Find where the given text appears and provide that cell's center as [x, y] coordinate. 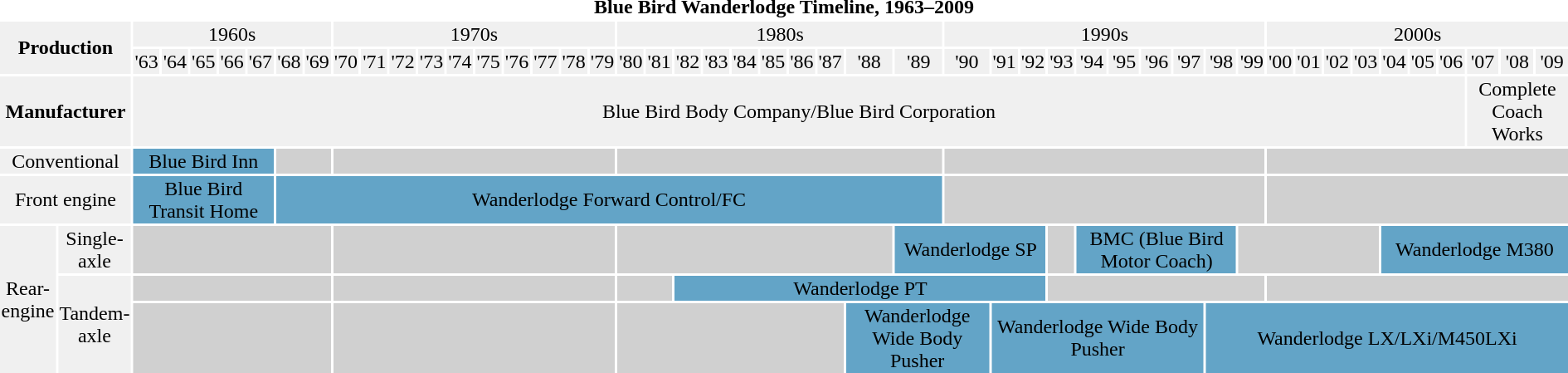
'75 [488, 61]
Blue Bird Transit Home [204, 199]
Wanderlodge M380 [1475, 249]
'02 [1337, 61]
1980s [780, 34]
'77 [546, 61]
'91 [1004, 61]
'78 [574, 61]
'90 [967, 61]
Wanderlodge PT [859, 288]
'67 [261, 61]
'99 [1251, 61]
'95 [1124, 61]
'94 [1092, 61]
Rear-engine [28, 299]
'76 [516, 61]
'70 [345, 61]
Single-axle [95, 249]
Complete Coach Works [1517, 111]
'86 [801, 61]
'63 [146, 61]
Blue Bird Inn [204, 161]
'89 [919, 61]
'79 [602, 61]
1960s [232, 34]
Production [66, 48]
'73 [431, 61]
'83 [717, 61]
'07 [1483, 61]
'06 [1452, 61]
Blue Bird Body Company/Blue Bird Corporation [799, 111]
'68 [289, 61]
'97 [1189, 61]
'01 [1309, 61]
BMC (Blue Bird Motor Coach) [1157, 249]
'92 [1032, 61]
'81 [659, 61]
'85 [773, 61]
'05 [1422, 61]
Wanderlodge Forward Control/FC [609, 199]
Tandem-axle [95, 324]
Front engine [66, 199]
'04 [1394, 61]
Conventional [66, 161]
'69 [317, 61]
'71 [375, 61]
'64 [174, 61]
'03 [1366, 61]
Manufacturer [66, 111]
'65 [204, 61]
'96 [1157, 61]
2000s [1417, 34]
'08 [1518, 61]
'80 [631, 61]
'98 [1221, 61]
'72 [403, 61]
'74 [460, 61]
'87 [830, 61]
1970s [474, 34]
'66 [232, 61]
'93 [1062, 61]
Wanderlodge SP [971, 249]
'00 [1279, 61]
'88 [869, 61]
1990s [1105, 34]
'84 [745, 61]
Wanderlodge LX/LXi/M450LXi [1387, 338]
'82 [687, 61]
'09 [1551, 61]
